From the cell containing the given text, extract its center point as (X, Y) coordinate. 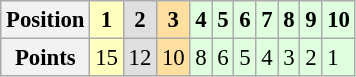
12 (140, 58)
15 (106, 58)
7 (267, 20)
Points (46, 58)
9 (311, 20)
Position (46, 20)
